Capture the cell that displays the provided text and extract its (x, y) central coordinate. 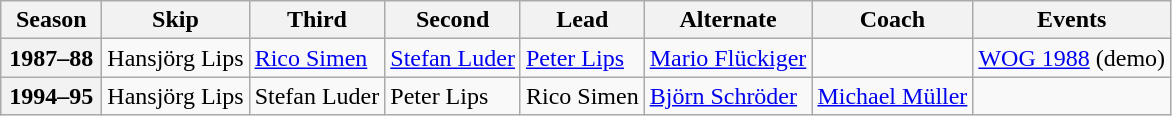
Michael Müller (892, 96)
1987–88 (52, 58)
Alternate (728, 20)
Season (52, 20)
Lead (582, 20)
Second (453, 20)
Mario Flückiger (728, 58)
Events (1072, 20)
1994–95 (52, 96)
Skip (176, 20)
Third (317, 20)
Coach (892, 20)
WOG 1988 (demo) (1072, 58)
Björn Schröder (728, 96)
